Identify which cell holds the provided text, then report its [x, y] central coordinate. 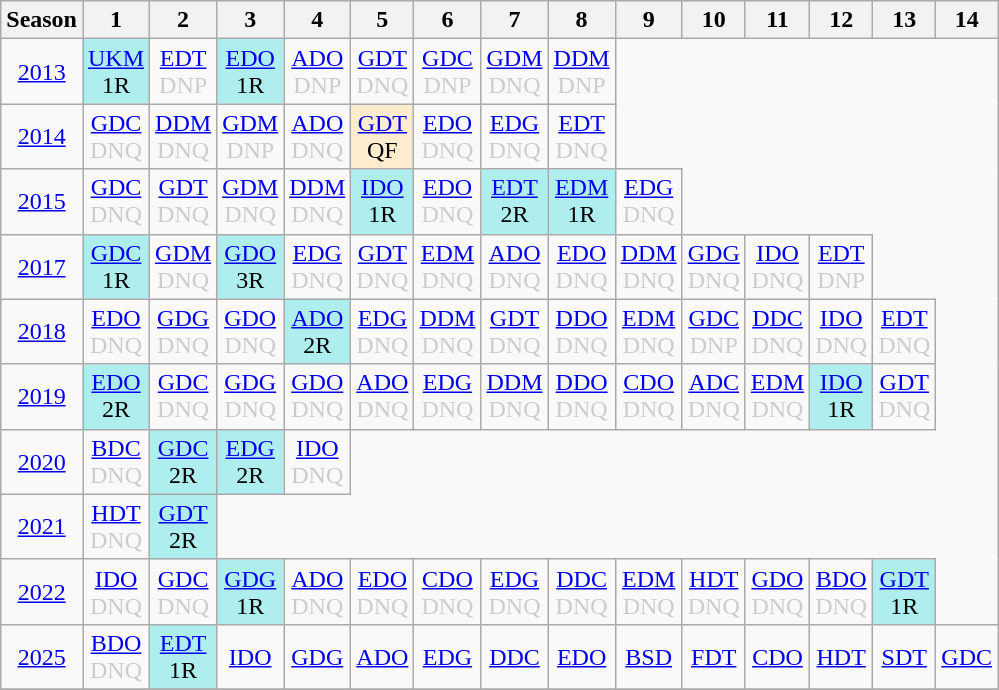
11 [777, 20]
2017 [42, 266]
1 [116, 20]
2020 [42, 462]
EDO1R [250, 72]
GDT1R [904, 592]
6 [448, 20]
EDG [448, 656]
2025 [42, 656]
EDT1R [184, 656]
4 [318, 20]
GDTQF [382, 136]
2 [184, 20]
7 [514, 20]
ADO2R [318, 332]
GDMDNP [250, 136]
14 [967, 20]
BSD [648, 656]
UKM1R [116, 72]
IDO [250, 656]
10 [714, 20]
DDC [514, 656]
8 [582, 20]
GDC1R [116, 266]
12 [842, 20]
HDT [842, 656]
EDG2R [250, 462]
GDO3R [250, 266]
BDCDNQ [116, 462]
GDG1R [250, 592]
2022 [42, 592]
GDG [318, 656]
CDO [777, 656]
EDM1R [582, 202]
5 [382, 20]
2014 [42, 136]
2018 [42, 332]
DDMDNP [582, 72]
ADCDNQ [714, 396]
2019 [42, 396]
2013 [42, 72]
EDO [582, 656]
3 [250, 20]
GDC [967, 656]
9 [648, 20]
EDO2R [116, 396]
FDT [714, 656]
ADO [382, 656]
Season [42, 20]
13 [904, 20]
2015 [42, 202]
EDT2R [514, 202]
GDT2R [184, 526]
ADODNP [318, 72]
GDC2R [184, 462]
2021 [42, 526]
SDT [904, 656]
